Capture the cell that displays the provided text and extract its [X, Y] central coordinate. 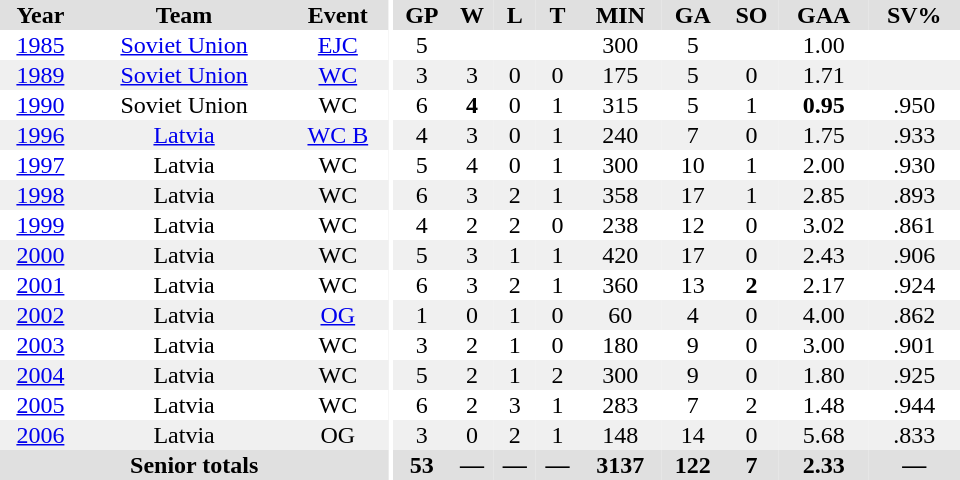
1.71 [824, 75]
1.48 [824, 405]
2.85 [824, 195]
SO [752, 15]
.930 [914, 165]
0.95 [824, 105]
315 [620, 105]
.933 [914, 135]
.861 [914, 225]
MIN [620, 15]
240 [620, 135]
2000 [40, 255]
1.75 [824, 135]
.925 [914, 375]
180 [620, 345]
1.80 [824, 375]
238 [620, 225]
Year [40, 15]
.950 [914, 105]
2.43 [824, 255]
1998 [40, 195]
3.02 [824, 225]
2.17 [824, 285]
12 [693, 225]
5.68 [824, 435]
2002 [40, 315]
GAA [824, 15]
2004 [40, 375]
3.00 [824, 345]
2006 [40, 435]
1989 [40, 75]
358 [620, 195]
175 [620, 75]
SV% [914, 15]
WC B [338, 135]
Event [338, 15]
2.33 [824, 465]
13 [693, 285]
14 [693, 435]
L [514, 15]
10 [693, 165]
GA [693, 15]
T [558, 15]
1997 [40, 165]
2.00 [824, 165]
.893 [914, 195]
1985 [40, 45]
EJC [338, 45]
1999 [40, 225]
2003 [40, 345]
283 [620, 405]
1996 [40, 135]
53 [422, 465]
60 [620, 315]
.862 [914, 315]
1990 [40, 105]
.901 [914, 345]
.833 [914, 435]
.944 [914, 405]
GP [422, 15]
1.00 [824, 45]
Senior totals [194, 465]
2005 [40, 405]
W [472, 15]
122 [693, 465]
Team [184, 15]
.924 [914, 285]
148 [620, 435]
420 [620, 255]
3137 [620, 465]
4.00 [824, 315]
360 [620, 285]
2001 [40, 285]
.906 [914, 255]
